Scan for the cell matching the given text and deliver its [X, Y] coordinate at center. 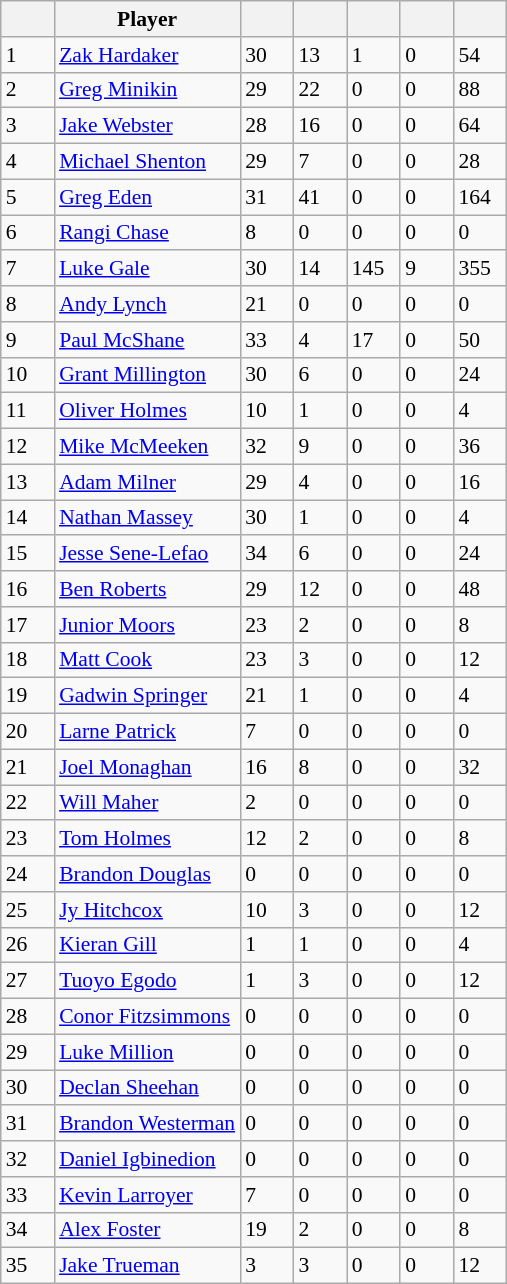
35 [28, 1266]
54 [480, 55]
88 [480, 90]
Rangi Chase [147, 233]
Jake Webster [147, 126]
355 [480, 269]
48 [480, 589]
Alex Foster [147, 1230]
Larne Patrick [147, 732]
5 [28, 197]
20 [28, 732]
Daniel Igbinedion [147, 1159]
Greg Minikin [147, 90]
26 [28, 945]
Grant Millington [147, 375]
Brandon Westerman [147, 1124]
Conor Fitzsimmons [147, 1017]
27 [28, 981]
Oliver Holmes [147, 411]
Jesse Sene-Lefao [147, 554]
Matt Cook [147, 660]
Paul McShane [147, 340]
Junior Moors [147, 625]
64 [480, 126]
Brandon Douglas [147, 874]
Will Maher [147, 803]
Adam Milner [147, 482]
50 [480, 340]
164 [480, 197]
Luke Gale [147, 269]
Jy Hitchcox [147, 910]
41 [320, 197]
Zak Hardaker [147, 55]
25 [28, 910]
Joel Monaghan [147, 767]
Gadwin Springer [147, 696]
Kevin Larroyer [147, 1195]
18 [28, 660]
Michael Shenton [147, 162]
Nathan Massey [147, 518]
11 [28, 411]
Greg Eden [147, 197]
Luke Million [147, 1052]
145 [374, 269]
Andy Lynch [147, 304]
Ben Roberts [147, 589]
Kieran Gill [147, 945]
Mike McMeeken [147, 447]
Declan Sheehan [147, 1088]
15 [28, 554]
Tuoyo Egodo [147, 981]
36 [480, 447]
Tom Holmes [147, 839]
Player [147, 19]
Jake Trueman [147, 1266]
